Determine the [x, y] coordinate at the center of the cell enclosing the given text.  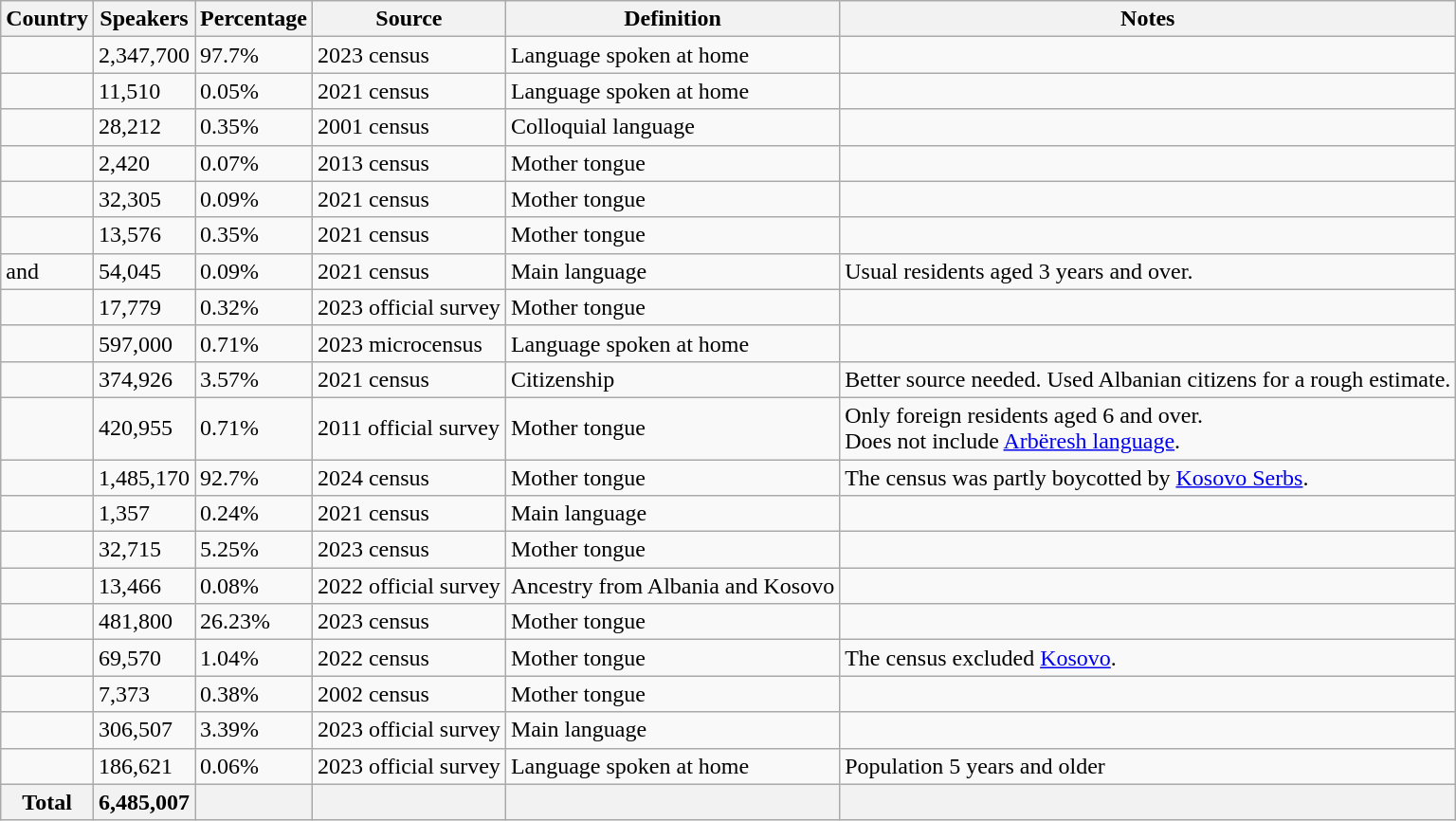
1,357 [144, 514]
2,420 [144, 163]
Total [47, 802]
26.23% [254, 622]
28,212 [144, 127]
11,510 [144, 91]
597,000 [144, 343]
0.06% [254, 766]
69,570 [144, 658]
0.32% [254, 307]
5.25% [254, 550]
Country [47, 19]
481,800 [144, 622]
1,485,170 [144, 477]
Population 5 years and older [1148, 766]
0.07% [254, 163]
32,715 [144, 550]
97.7% [254, 55]
374,926 [144, 379]
2002 census [409, 694]
54,045 [144, 271]
2024 census [409, 477]
13,466 [144, 586]
Notes [1148, 19]
7,373 [144, 694]
0.08% [254, 586]
2011 official survey [409, 429]
3.57% [254, 379]
1.04% [254, 658]
2001 census [409, 127]
Ancestry from Albania and Kosovo [672, 586]
3.39% [254, 730]
420,955 [144, 429]
306,507 [144, 730]
32,305 [144, 199]
Usual residents aged 3 years and over. [1148, 271]
2022 census [409, 658]
2022 official survey [409, 586]
Colloquial language [672, 127]
Source [409, 19]
2023 microcensus [409, 343]
Percentage [254, 19]
Only foreign residents aged 6 and over.Does not include Arbëresh language. [1148, 429]
0.05% [254, 91]
2,347,700 [144, 55]
and [47, 271]
186,621 [144, 766]
92.7% [254, 477]
The census excluded Kosovo. [1148, 658]
17,779 [144, 307]
13,576 [144, 235]
0.38% [254, 694]
Better source needed. Used Albanian citizens for a rough estimate. [1148, 379]
6,485,007 [144, 802]
The census was partly boycotted by Kosovo Serbs. [1148, 477]
0.24% [254, 514]
Speakers [144, 19]
Citizenship [672, 379]
2013 census [409, 163]
Definition [672, 19]
